Locate the cell with the specified text and output its [X, Y] center coordinate. 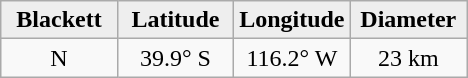
116.2° W [292, 58]
Latitude [175, 20]
Longitude [292, 20]
Diameter [408, 20]
39.9° S [175, 58]
23 km [408, 58]
Blackett [59, 20]
N [59, 58]
